Pinpoint the cell where the given text exists, returning its [x, y] midpoint coordinate. 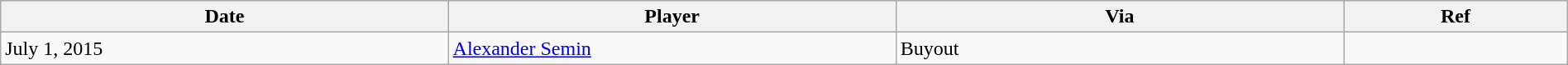
Ref [1456, 17]
Via [1120, 17]
Player [672, 17]
Buyout [1120, 48]
July 1, 2015 [225, 48]
Alexander Semin [672, 48]
Date [225, 17]
